Search for the cell housing the specified text and yield its (X, Y) center coordinate. 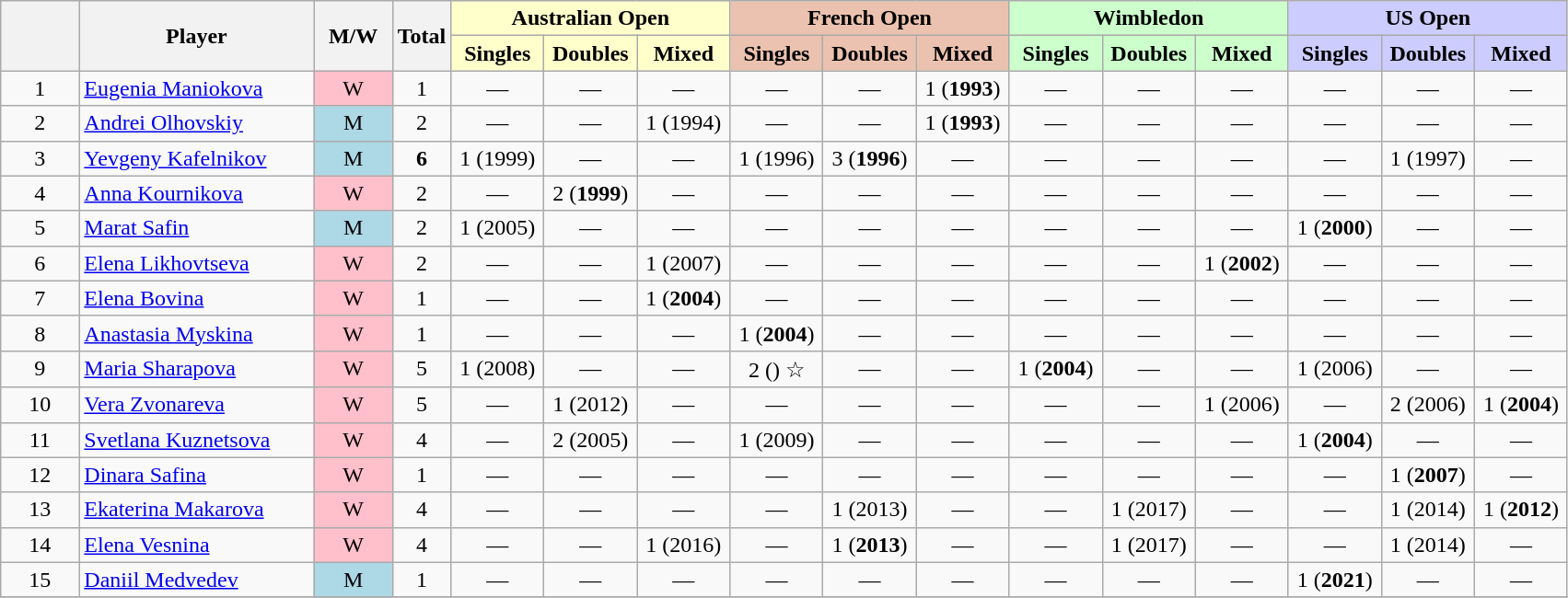
1 (2008) (497, 369)
Anna Kournikova (197, 193)
1 (2002) (1241, 263)
15 (41, 580)
Daniil Medvedev (197, 580)
3 (1996) (869, 158)
M/W (354, 36)
2 (1999) (591, 193)
2 (2006) (1427, 405)
1 (1996) (777, 158)
11 (41, 440)
1 (2005) (497, 228)
1 (1999) (497, 158)
2 () ☆ (777, 369)
Andrei Olhovskiy (197, 123)
9 (41, 369)
Yevgeny Kafelnikov (197, 158)
Anastasia Myskina (197, 333)
Ekaterina Makarova (197, 510)
Svetlana Kuznetsova (197, 440)
1 (1994) (683, 123)
8 (41, 333)
Elena Bovina (197, 298)
Marat Safin (197, 228)
14 (41, 545)
Total (422, 36)
1 (2016) (683, 545)
Wimbledon (1149, 18)
US Open (1427, 18)
Dinara Safina (197, 475)
Vera Zvonareva (197, 405)
13 (41, 510)
7 (41, 298)
Elena Likhovtseva (197, 263)
1 (1997) (1427, 158)
2 (2005) (591, 440)
1 (2021) (1335, 580)
Player (197, 36)
Elena Vesnina (197, 545)
Eugenia Maniokova (197, 88)
3 (41, 158)
10 (41, 405)
Australian Open (591, 18)
1 (2000) (1335, 228)
French Open (869, 18)
1 (2009) (777, 440)
12 (41, 475)
Maria Sharapova (197, 369)
